Identify which cell holds the provided text, then report its [X, Y] central coordinate. 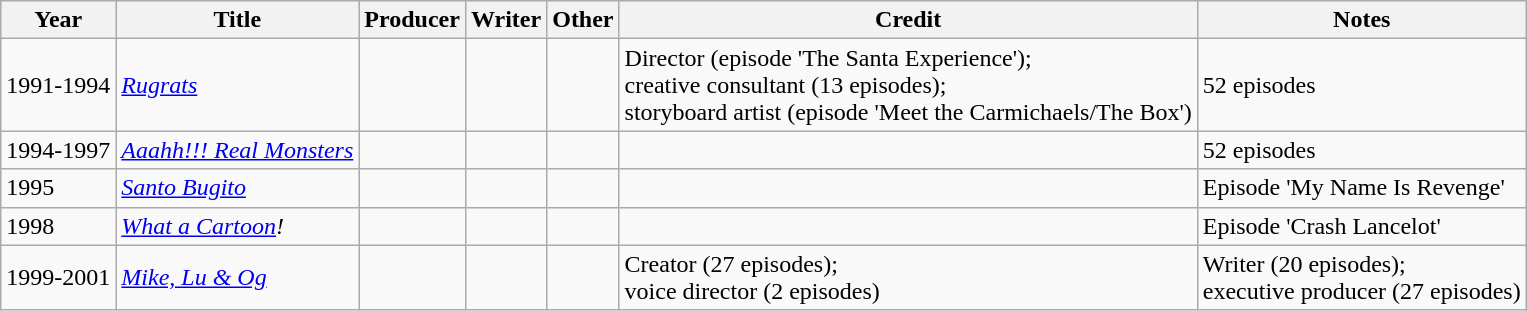
Santo Bugito [238, 188]
What a Cartoon! [238, 226]
1998 [58, 226]
Aaahh!!! Real Monsters [238, 150]
1995 [58, 188]
Year [58, 20]
1994-1997 [58, 150]
Producer [412, 20]
Writer [506, 20]
Mike, Lu & Og [238, 278]
Creator (27 episodes);voice director (2 episodes) [908, 278]
Director (episode 'The Santa Experience');creative consultant (13 episodes);storyboard artist (episode 'Meet the Carmichaels/The Box') [908, 85]
1991-1994 [58, 85]
Other [583, 20]
Notes [1362, 20]
Rugrats [238, 85]
Writer (20 episodes);executive producer (27 episodes) [1362, 278]
Episode 'Crash Lancelot' [1362, 226]
Episode 'My Name Is Revenge' [1362, 188]
1999-2001 [58, 278]
Credit [908, 20]
Title [238, 20]
